Pinpoint the cell where the given text exists, returning its (X, Y) midpoint coordinate. 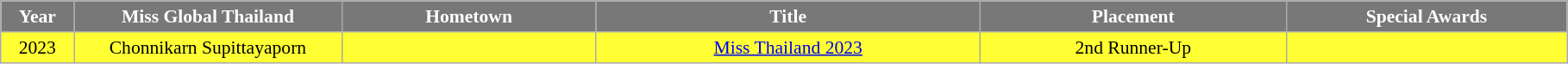
Title (788, 16)
2023 (38, 48)
Placement (1133, 16)
Hometown (469, 16)
Miss Thailand 2023 (788, 48)
Miss Global Thailand (208, 16)
Year (38, 16)
Chonnikarn Supittayaporn (208, 48)
2nd Runner-Up (1133, 48)
Special Awards (1427, 16)
